From the cell containing the given text, extract its center point as [X, Y] coordinate. 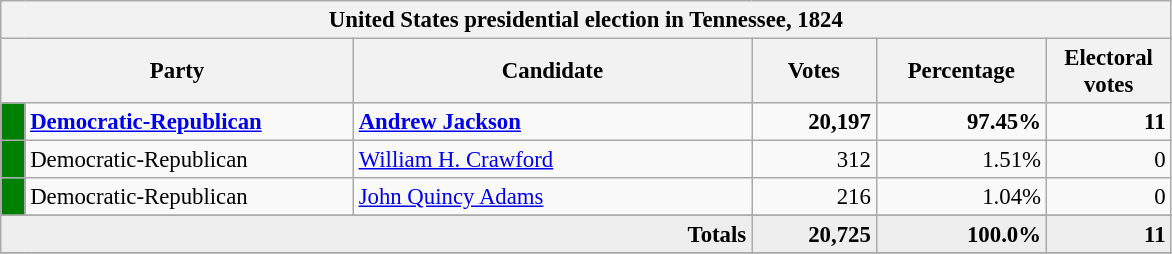
William H. Crawford [552, 160]
1.04% [961, 197]
Electoral votes [1108, 72]
20,197 [814, 122]
97.45% [961, 122]
1.51% [961, 160]
Andrew Jackson [552, 122]
100.0% [961, 235]
Party [178, 72]
Candidate [552, 72]
312 [814, 160]
Percentage [961, 72]
Totals [376, 235]
John Quincy Adams [552, 197]
20,725 [814, 235]
United States presidential election in Tennessee, 1824 [586, 20]
Votes [814, 72]
216 [814, 197]
